From the cell containing the given text, extract its center point as [X, Y] coordinate. 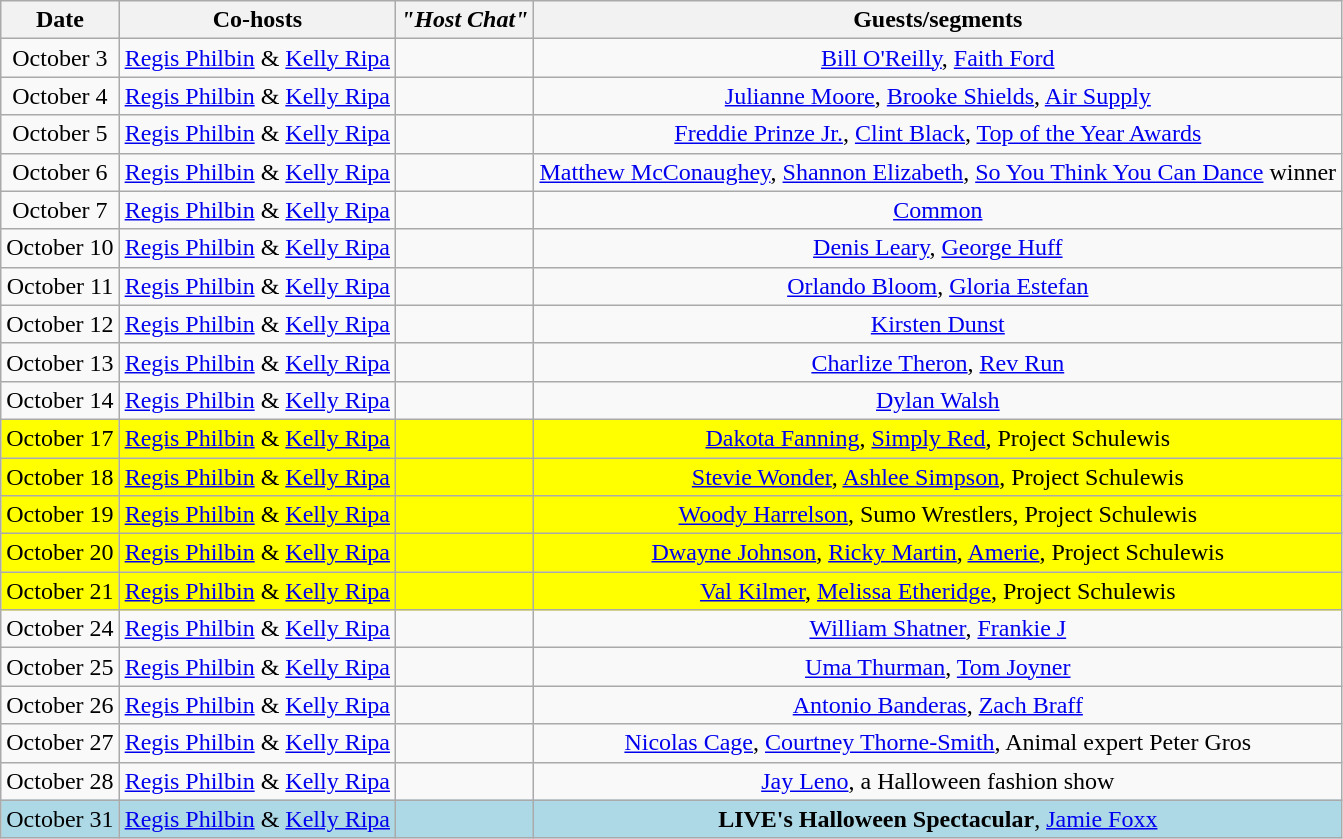
Date [60, 20]
October 21 [60, 591]
Julianne Moore, Brooke Shields, Air Supply [938, 96]
October 14 [60, 400]
Dylan Walsh [938, 400]
Denis Leary, George Huff [938, 248]
Dakota Fanning, Simply Red, Project Schulewis [938, 438]
October 24 [60, 629]
October 7 [60, 210]
October 17 [60, 438]
Freddie Prinze Jr., Clint Black, Top of the Year Awards [938, 134]
October 13 [60, 362]
Jay Leno, a Halloween fashion show [938, 781]
October 27 [60, 743]
Stevie Wonder, Ashlee Simpson, Project Schulewis [938, 477]
Charlize Theron, Rev Run [938, 362]
Nicolas Cage, Courtney Thorne-Smith, Animal expert Peter Gros [938, 743]
Common [938, 210]
October 10 [60, 248]
Woody Harrelson, Sumo Wrestlers, Project Schulewis [938, 515]
October 5 [60, 134]
Uma Thurman, Tom Joyner [938, 667]
Val Kilmer, Melissa Etheridge, Project Schulewis [938, 591]
Orlando Bloom, Gloria Estefan [938, 286]
LIVE's Halloween Spectacular, Jamie Foxx [938, 819]
Co-hosts [257, 20]
October 6 [60, 172]
October 3 [60, 58]
William Shatner, Frankie J [938, 629]
October 28 [60, 781]
October 11 [60, 286]
Dwayne Johnson, Ricky Martin, Amerie, Project Schulewis [938, 553]
Bill O'Reilly, Faith Ford [938, 58]
October 25 [60, 667]
October 18 [60, 477]
Guests/segments [938, 20]
"Host Chat" [465, 20]
Kirsten Dunst [938, 324]
Antonio Banderas, Zach Braff [938, 705]
October 31 [60, 819]
October 12 [60, 324]
October 19 [60, 515]
October 20 [60, 553]
October 26 [60, 705]
Matthew McConaughey, Shannon Elizabeth, So You Think You Can Dance winner [938, 172]
October 4 [60, 96]
